Locate the cell with the specified text and output its [X, Y] center coordinate. 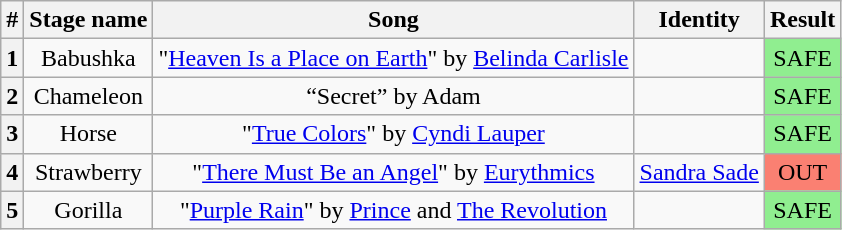
3 [12, 134]
"There Must Be an Angel" by Eurythmics [394, 172]
4 [12, 172]
"True Colors" by Cyndi Lauper [394, 134]
1 [12, 58]
Gorilla [88, 210]
“Secret” by Adam [394, 96]
5 [12, 210]
"Heaven Is a Place on Earth" by Belinda Carlisle [394, 58]
Horse [88, 134]
Stage name [88, 20]
OUT [802, 172]
Result [802, 20]
2 [12, 96]
Babushka [88, 58]
Song [394, 20]
Sandra Sade [699, 172]
# [12, 20]
Chameleon [88, 96]
Identity [699, 20]
Strawberry [88, 172]
"Purple Rain" by Prince and The Revolution [394, 210]
